For the text-containing cell, return its midpoint in (x, y) coordinate format. 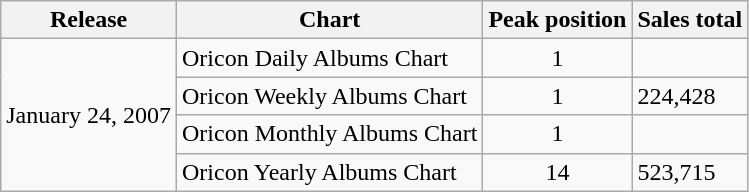
January 24, 2007 (89, 115)
Peak position (558, 20)
Oricon Yearly Albums Chart (329, 172)
14 (558, 172)
Oricon Daily Albums Chart (329, 58)
Oricon Weekly Albums Chart (329, 96)
Sales total (690, 20)
Release (89, 20)
Oricon Monthly Albums Chart (329, 134)
224,428 (690, 96)
523,715 (690, 172)
Chart (329, 20)
